Output the [x, y] coordinate of the center of the cell containing the given text.  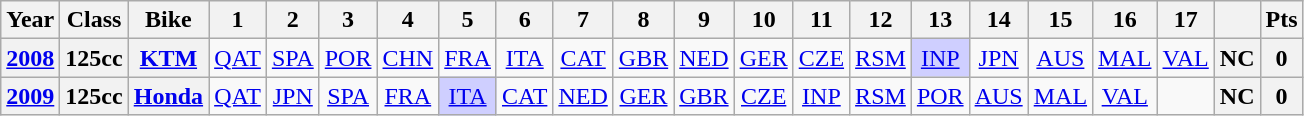
9 [704, 20]
2009 [30, 96]
3 [348, 20]
5 [468, 20]
4 [408, 20]
10 [764, 20]
15 [1060, 20]
KTM [168, 58]
2008 [30, 58]
12 [881, 20]
14 [998, 20]
2 [292, 20]
17 [1186, 20]
CHN [408, 58]
Honda [168, 96]
6 [524, 20]
8 [643, 20]
16 [1125, 20]
11 [821, 20]
Year [30, 20]
7 [583, 20]
13 [940, 20]
Pts [1282, 20]
1 [238, 20]
Bike [168, 20]
Class [94, 20]
